Pinpoint the cell where the given text exists, returning its (x, y) midpoint coordinate. 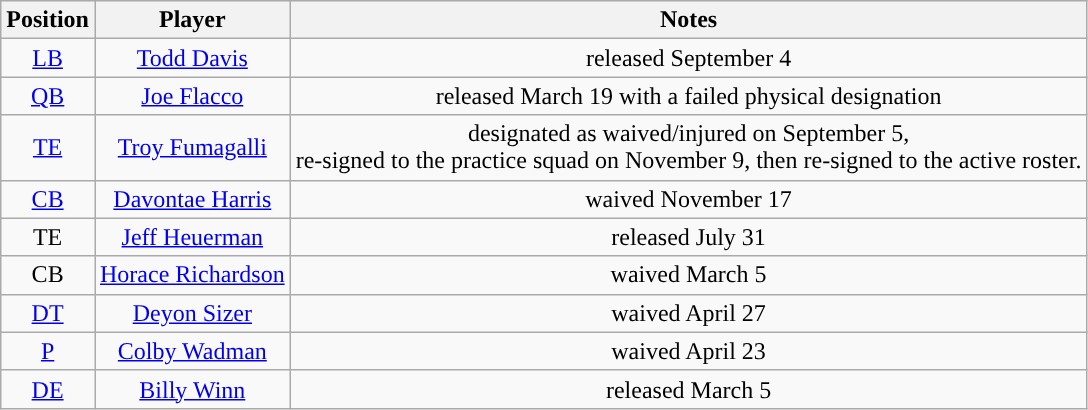
Joe Flacco (192, 96)
Jeff Heuerman (192, 237)
released September 4 (688, 58)
Davontae Harris (192, 199)
Position (48, 20)
waived April 23 (688, 351)
P (48, 351)
Troy Fumagalli (192, 148)
released March 5 (688, 389)
designated as waived/injured on September 5,re-signed to the practice squad on November 9, then re-signed to the active roster. (688, 148)
DE (48, 389)
waived March 5 (688, 275)
Billy Winn (192, 389)
Deyon Sizer (192, 313)
Colby Wadman (192, 351)
LB (48, 58)
DT (48, 313)
released March 19 with a failed physical designation (688, 96)
waived November 17 (688, 199)
Notes (688, 20)
released July 31 (688, 237)
Horace Richardson (192, 275)
waived April 27 (688, 313)
QB (48, 96)
Todd Davis (192, 58)
Player (192, 20)
